Locate the cell with the specified text and output its (X, Y) center coordinate. 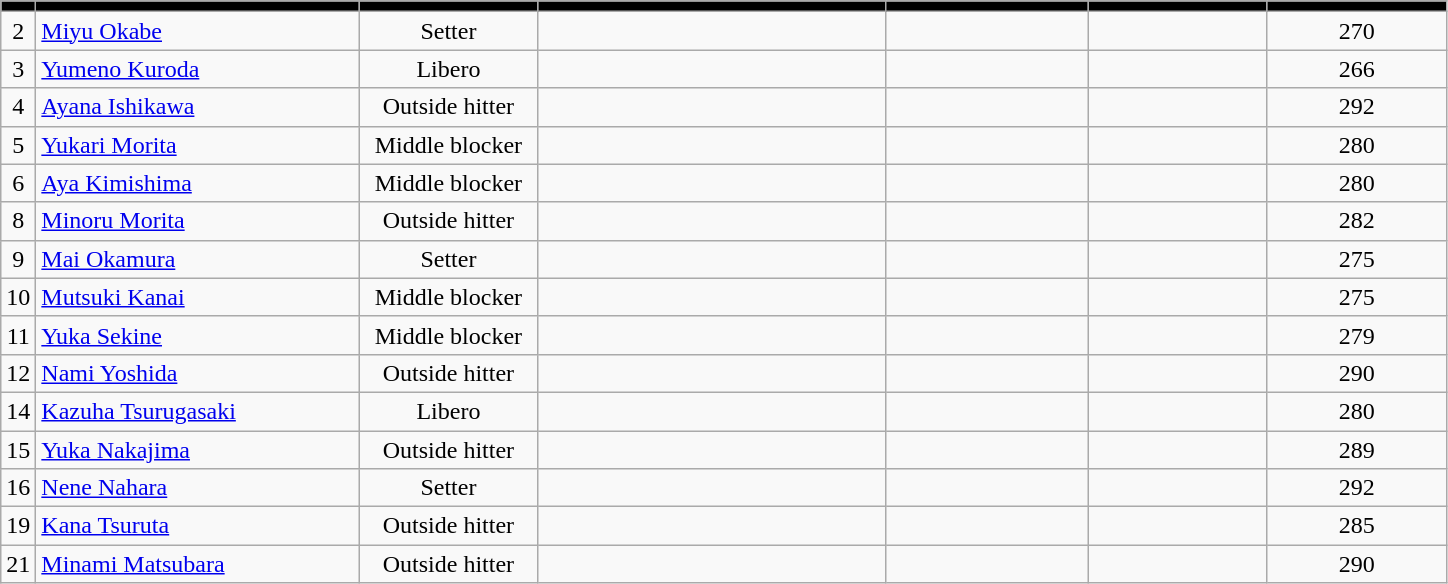
Kana Tsuruta (198, 526)
9 (18, 259)
11 (18, 335)
Mutsuki Kanai (198, 297)
4 (18, 107)
5 (18, 145)
Yuka Sekine (198, 335)
279 (1356, 335)
21 (18, 564)
270 (1356, 31)
3 (18, 69)
8 (18, 221)
16 (18, 488)
19 (18, 526)
15 (18, 449)
282 (1356, 221)
Yukari Morita (198, 145)
Yuka Nakajima (198, 449)
12 (18, 373)
266 (1356, 69)
6 (18, 183)
14 (18, 411)
Kazuha Tsurugasaki (198, 411)
289 (1356, 449)
10 (18, 297)
Ayana Ishikawa (198, 107)
Mai Okamura (198, 259)
Nami Yoshida (198, 373)
Nene Nahara (198, 488)
2 (18, 31)
Yumeno Kuroda (198, 69)
Aya Kimishima (198, 183)
Minoru Morita (198, 221)
285 (1356, 526)
Miyu Okabe (198, 31)
Minami Matsubara (198, 564)
